Capture the cell that displays the provided text and extract its (x, y) central coordinate. 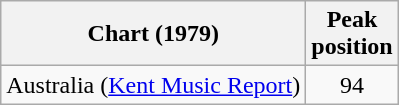
Peakposition (352, 34)
Chart (1979) (154, 34)
94 (352, 85)
Australia (Kent Music Report) (154, 85)
